Find where the given text appears and provide that cell's center as (x, y) coordinate. 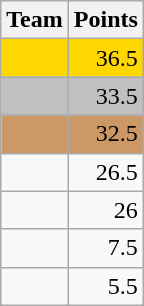
36.5 (106, 58)
5.5 (106, 286)
26.5 (106, 172)
Team (35, 20)
32.5 (106, 134)
33.5 (106, 96)
7.5 (106, 248)
26 (106, 210)
Points (106, 20)
